Determine the (X, Y) coordinate at the center of the cell enclosing the given text.  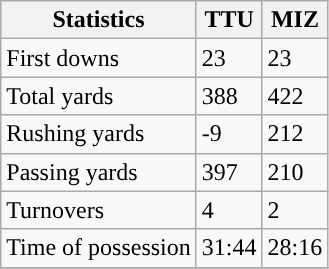
4 (229, 210)
TTU (229, 20)
212 (295, 134)
388 (229, 96)
Passing yards (99, 172)
2 (295, 210)
422 (295, 96)
31:44 (229, 248)
-9 (229, 134)
Total yards (99, 96)
Time of possession (99, 248)
Rushing yards (99, 134)
397 (229, 172)
Statistics (99, 20)
MIZ (295, 20)
210 (295, 172)
28:16 (295, 248)
Turnovers (99, 210)
First downs (99, 58)
